Return (X, Y) of the center of cell containing provided text 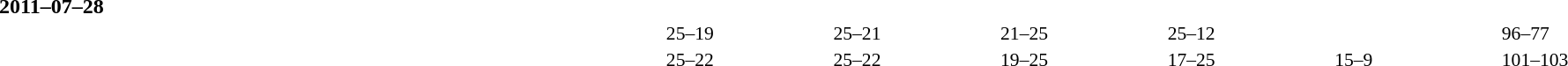
21–25 (1082, 33)
25–19 (747, 33)
25–21 (915, 33)
25–12 (1249, 33)
